Extract the (x, y) coordinate from the center of the cell holding the provided text.  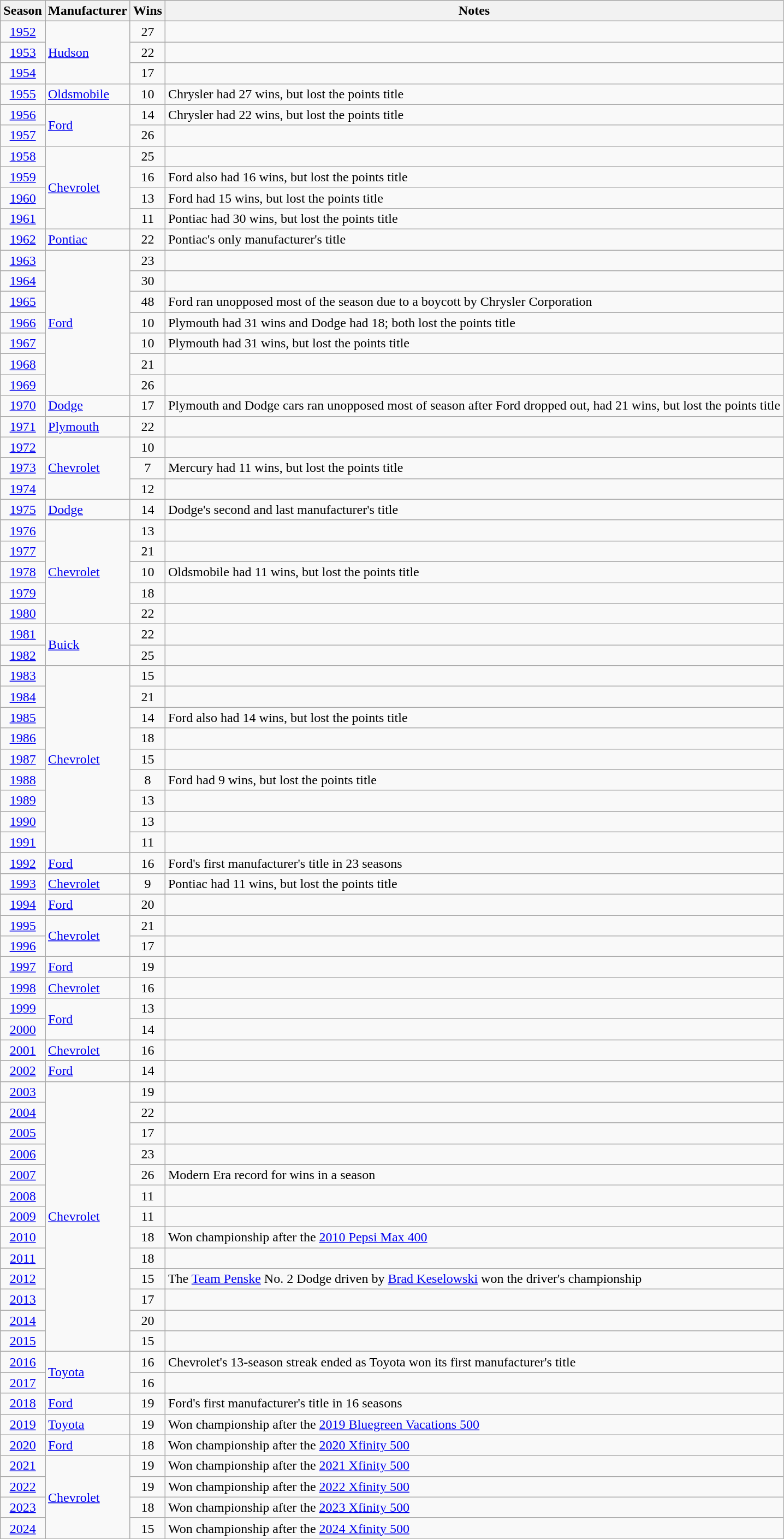
1975 (23, 510)
Plymouth had 31 wins, but lost the points title (474, 344)
Won championship after the 2023 Xfinity 500 (474, 1507)
1971 (23, 427)
2000 (23, 1029)
2020 (23, 1445)
Won championship after the 2024 Xfinity 500 (474, 1528)
1958 (23, 156)
Dodge's second and last manufacturer's title (474, 510)
8 (147, 780)
Won championship after the 2020 Xfinity 500 (474, 1445)
2022 (23, 1487)
1978 (23, 572)
Pontiac's only manufacturer's title (474, 239)
1976 (23, 530)
2013 (23, 1300)
1992 (23, 863)
Ford's first manufacturer's title in 23 seasons (474, 863)
1974 (23, 489)
12 (147, 489)
1988 (23, 780)
1984 (23, 697)
2006 (23, 1154)
1967 (23, 344)
1979 (23, 593)
1961 (23, 218)
2005 (23, 1133)
Chevrolet's 13-season streak ended as Toyota won its first manufacturer's title (474, 1362)
1994 (23, 904)
48 (147, 302)
Chrysler had 22 wins, but lost the points title (474, 115)
2021 (23, 1466)
27 (147, 32)
2011 (23, 1258)
Buick (87, 645)
1963 (23, 261)
1981 (23, 635)
1970 (23, 406)
1966 (23, 323)
1980 (23, 614)
2024 (23, 1528)
2012 (23, 1279)
1989 (23, 801)
2004 (23, 1112)
1964 (23, 281)
Ford also had 16 wins, but lost the points title (474, 177)
Won championship after the 2022 Xfinity 500 (474, 1487)
1990 (23, 821)
Wins (147, 11)
2019 (23, 1424)
Oldsmobile (87, 94)
2002 (23, 1071)
1977 (23, 551)
1983 (23, 676)
2015 (23, 1341)
2007 (23, 1175)
1953 (23, 52)
1956 (23, 115)
1996 (23, 946)
1952 (23, 32)
Mercury had 11 wins, but lost the points title (474, 468)
1972 (23, 447)
Pontiac had 11 wins, but lost the points title (474, 884)
2016 (23, 1362)
30 (147, 281)
Chrysler had 27 wins, but lost the points title (474, 94)
2008 (23, 1195)
Plymouth (87, 427)
1959 (23, 177)
1969 (23, 385)
Oldsmobile had 11 wins, but lost the points title (474, 572)
2010 (23, 1237)
7 (147, 468)
1982 (23, 655)
Won championship after the 2010 Pepsi Max 400 (474, 1237)
2009 (23, 1216)
1960 (23, 198)
1997 (23, 967)
2023 (23, 1507)
The Team Penske No. 2 Dodge driven by Brad Keselowski won the driver's championship (474, 1279)
1973 (23, 468)
2014 (23, 1321)
1957 (23, 135)
1955 (23, 94)
Pontiac had 30 wins, but lost the points title (474, 218)
Notes (474, 11)
1991 (23, 842)
2001 (23, 1050)
1995 (23, 926)
1986 (23, 738)
Won championship after the 2021 Xfinity 500 (474, 1466)
Ford had 9 wins, but lost the points title (474, 780)
2003 (23, 1092)
Ford also had 14 wins, but lost the points title (474, 718)
Pontiac (87, 239)
Manufacturer (87, 11)
2017 (23, 1383)
1965 (23, 302)
Ford's first manufacturer's title in 16 seasons (474, 1404)
1987 (23, 759)
Won championship after the 2019 Bluegreen Vacations 500 (474, 1424)
Plymouth and Dodge cars ran unopposed most of season after Ford dropped out, had 21 wins, but lost the points title (474, 406)
Ford had 15 wins, but lost the points title (474, 198)
9 (147, 884)
1968 (23, 364)
Modern Era record for wins in a season (474, 1175)
1962 (23, 239)
1999 (23, 1009)
1998 (23, 988)
Ford ran unopposed most of the season due to a boycott by Chrysler Corporation (474, 302)
1954 (23, 73)
Plymouth had 31 wins and Dodge had 18; both lost the points title (474, 323)
Hudson (87, 52)
1993 (23, 884)
1985 (23, 718)
2018 (23, 1404)
Season (23, 11)
